Return the [x, y] coordinate for the center point of the cell that contains the specified text.  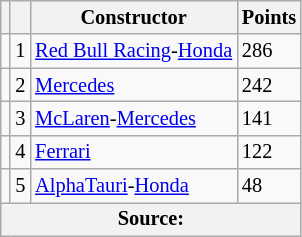
AlphaTauri-Honda [134, 186]
Mercedes [134, 85]
122 [269, 152]
48 [269, 186]
2 [20, 85]
Ferrari [134, 152]
McLaren-Mercedes [134, 118]
Source: [151, 219]
141 [269, 118]
242 [269, 85]
Points [269, 17]
3 [20, 118]
1 [20, 51]
4 [20, 152]
5 [20, 186]
Constructor [134, 17]
Red Bull Racing-Honda [134, 51]
286 [269, 51]
